Return [x, y] of the center of cell containing provided text 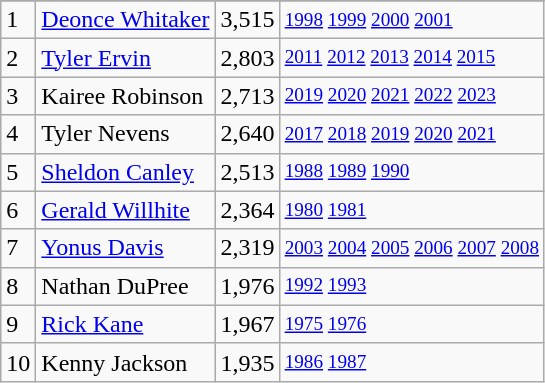
10 [18, 362]
2,640 [248, 134]
1,935 [248, 362]
Nathan DuPree [126, 286]
2 [18, 58]
1980 1981 [412, 210]
2,513 [248, 172]
Deonce Whitaker [126, 20]
4 [18, 134]
8 [18, 286]
1 [18, 20]
1975 1976 [412, 324]
2003 2004 2005 2006 2007 2008 [412, 248]
2011 2012 2013 2014 2015 [412, 58]
2017 2018 2019 2020 2021 [412, 134]
1986 1987 [412, 362]
2,319 [248, 248]
5 [18, 172]
1998 1999 2000 2001 [412, 20]
2,803 [248, 58]
2,364 [248, 210]
3,515 [248, 20]
2,713 [248, 96]
6 [18, 210]
2019 2020 2021 2022 2023 [412, 96]
Rick Kane [126, 324]
Kenny Jackson [126, 362]
7 [18, 248]
9 [18, 324]
Tyler Nevens [126, 134]
1,976 [248, 286]
1,967 [248, 324]
1992 1993 [412, 286]
1988 1989 1990 [412, 172]
Sheldon Canley [126, 172]
Gerald Willhite [126, 210]
3 [18, 96]
Kairee Robinson [126, 96]
Tyler Ervin [126, 58]
Yonus Davis [126, 248]
